Detect which cell encompasses the target text, then output its (X, Y) center coordinate. 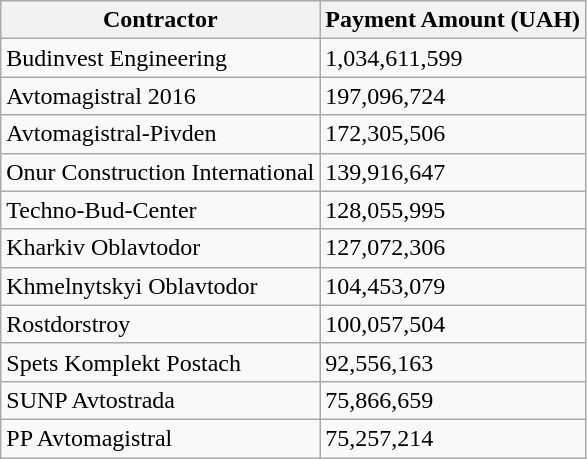
SUNP Avtostrada (160, 400)
Spets Komplekt Postach (160, 362)
100,057,504 (453, 324)
Avtomagistral-Pivden (160, 134)
Contractor (160, 20)
139,916,647 (453, 172)
Payment Amount (UAH) (453, 20)
92,556,163 (453, 362)
172,305,506 (453, 134)
Khmelnytskyi Oblavtodor (160, 286)
75,257,214 (453, 438)
Rostdorstroy (160, 324)
128,055,995 (453, 210)
Budinvest Engineering (160, 58)
1,034,611,599 (453, 58)
197,096,724 (453, 96)
127,072,306 (453, 248)
Avtomagistral 2016 (160, 96)
104,453,079 (453, 286)
PP Avtomagistral (160, 438)
Onur Construction International (160, 172)
Kharkiv Oblavtodor (160, 248)
75,866,659 (453, 400)
Techno-Bud-Center (160, 210)
